Identify which cell holds the provided text, then report its [x, y] central coordinate. 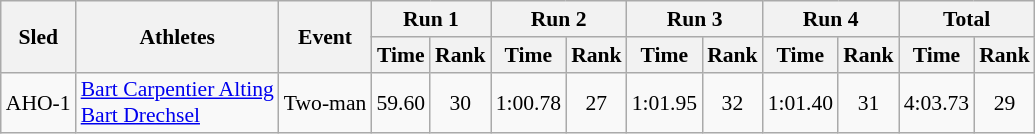
31 [868, 102]
Athletes [178, 36]
32 [732, 102]
Sled [38, 36]
Event [326, 36]
Run 2 [559, 19]
1:01.95 [664, 102]
Bart Carpentier AltingBart Drechsel [178, 102]
AHO-1 [38, 102]
30 [460, 102]
Run 3 [695, 19]
27 [596, 102]
Run 1 [430, 19]
1:01.40 [800, 102]
Run 4 [831, 19]
1:00.78 [528, 102]
4:03.73 [936, 102]
59.60 [400, 102]
29 [1004, 102]
Two-man [326, 102]
Total [967, 19]
